Find where the given text appears and provide that cell's center as [x, y] coordinate. 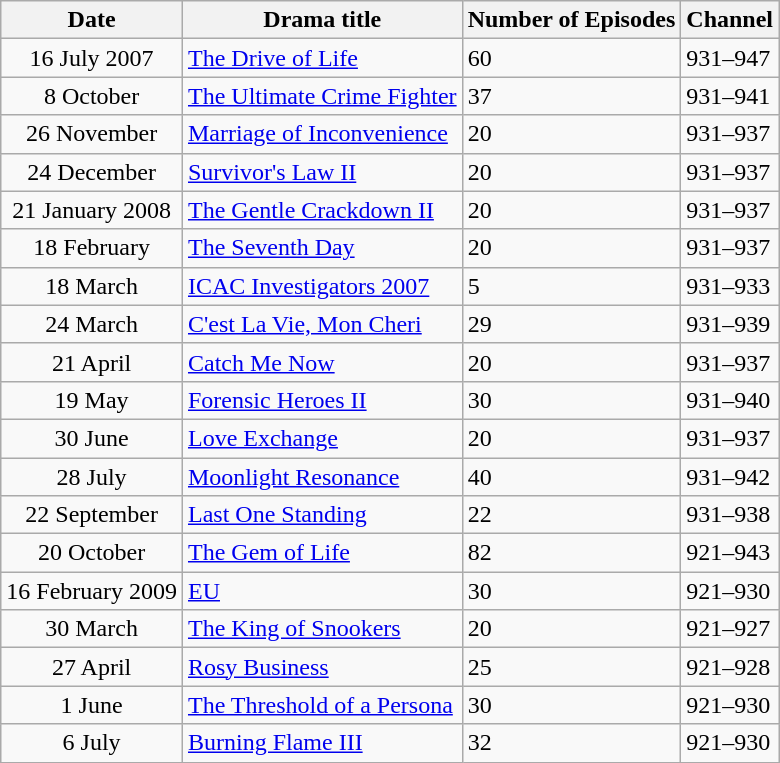
ICAC Investigators 2007 [322, 286]
The King of Snookers [322, 629]
The Seventh Day [322, 248]
Moonlight Resonance [322, 477]
Date [92, 20]
Marriage of Inconvenience [322, 134]
18 March [92, 286]
Rosy Business [322, 667]
Channel [730, 20]
28 July [92, 477]
Last One Standing [322, 515]
The Drive of Life [322, 58]
921–927 [730, 629]
921–928 [730, 667]
40 [572, 477]
931–942 [730, 477]
Forensic Heroes II [322, 400]
931–940 [730, 400]
931–941 [730, 96]
37 [572, 96]
EU [322, 591]
32 [572, 743]
931–938 [730, 515]
Survivor's Law II [322, 172]
931–933 [730, 286]
Burning Flame III [322, 743]
931–947 [730, 58]
24 March [92, 324]
27 April [92, 667]
21 April [92, 362]
25 [572, 667]
931–939 [730, 324]
Number of Episodes [572, 20]
5 [572, 286]
19 May [92, 400]
Catch Me Now [322, 362]
82 [572, 553]
29 [572, 324]
The Gentle Crackdown II [322, 210]
22 September [92, 515]
30 March [92, 629]
The Ultimate Crime Fighter [322, 96]
22 [572, 515]
C'est La Vie, Mon Cheri [322, 324]
18 February [92, 248]
20 October [92, 553]
24 December [92, 172]
26 November [92, 134]
Love Exchange [322, 438]
Drama title [322, 20]
8 October [92, 96]
1 June [92, 705]
60 [572, 58]
30 June [92, 438]
6 July [92, 743]
16 February 2009 [92, 591]
16 July 2007 [92, 58]
21 January 2008 [92, 210]
921–943 [730, 553]
The Gem of Life [322, 553]
The Threshold of a Persona [322, 705]
